Return the (X, Y) coordinate for the center point of the cell that contains the specified text.  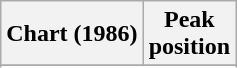
Peakposition (189, 34)
Chart (1986) (72, 34)
